Return (x, y) of the center of cell containing provided text 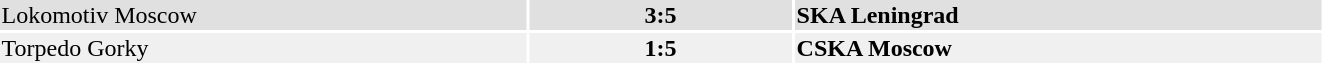
Lokomotiv Moscow (263, 15)
3:5 (660, 15)
1:5 (660, 48)
CSKA Moscow (1058, 48)
Torpedo Gorky (263, 48)
SKA Leningrad (1058, 15)
